For the text-containing cell, return its midpoint in (x, y) coordinate format. 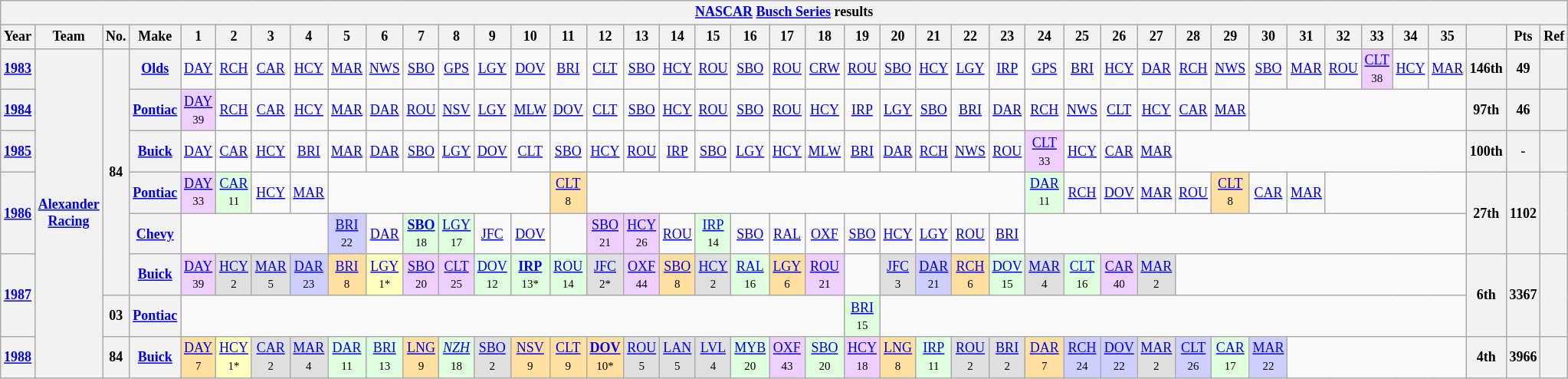
03 (116, 316)
Team (68, 37)
RAL16 (750, 275)
Make (155, 37)
1 (198, 37)
NASCAR Busch Series results (785, 12)
30 (1268, 37)
10 (530, 37)
26 (1119, 37)
LGY17 (457, 234)
35 (1448, 37)
LGY6 (788, 275)
Year (18, 37)
CAR17 (1230, 358)
LNG8 (898, 358)
18 (825, 37)
SBO2 (492, 358)
HCY26 (642, 234)
Olds (155, 69)
Alexander Racing (68, 213)
11 (568, 37)
JFC3 (898, 275)
LNG9 (422, 358)
SBO18 (422, 234)
5 (347, 37)
3966 (1524, 358)
RCH6 (970, 275)
LVL4 (713, 358)
IRP11 (933, 358)
Ref (1554, 37)
12 (605, 37)
24 (1045, 37)
SBO21 (605, 234)
DAR7 (1045, 358)
146th (1487, 69)
22 (970, 37)
19 (863, 37)
LAN5 (677, 358)
CLT33 (1045, 151)
97th (1487, 110)
1986 (18, 213)
29 (1230, 37)
DAR21 (933, 275)
MAR22 (1268, 358)
6th (1487, 295)
IRP13* (530, 275)
1984 (18, 110)
BRI2 (1007, 358)
4th (1487, 358)
LGY1* (385, 275)
ROU21 (825, 275)
OXF (825, 234)
32 (1343, 37)
DAY33 (198, 193)
CAR11 (235, 193)
OXF44 (642, 275)
SBO8 (677, 275)
RAL (788, 234)
DAY7 (198, 358)
31 (1307, 37)
CLT25 (457, 275)
DOV10* (605, 358)
NSV9 (530, 358)
33 (1376, 37)
1983 (18, 69)
CLT26 (1194, 358)
49 (1524, 69)
BRI22 (347, 234)
1988 (18, 358)
ROU5 (642, 358)
9 (492, 37)
JFC2* (605, 275)
17 (788, 37)
1985 (18, 151)
20 (898, 37)
BRI15 (863, 316)
- (1524, 151)
13 (642, 37)
27th (1487, 213)
1102 (1524, 213)
3367 (1524, 295)
25 (1082, 37)
CRW (825, 69)
6 (385, 37)
2 (235, 37)
DOV15 (1007, 275)
NZH18 (457, 358)
RCH24 (1082, 358)
Pts (1524, 37)
21 (933, 37)
No. (116, 37)
CLT38 (1376, 69)
100th (1487, 151)
BRI8 (347, 275)
3 (271, 37)
DOV22 (1119, 358)
8 (457, 37)
14 (677, 37)
OXF43 (788, 358)
MAR5 (271, 275)
15 (713, 37)
28 (1194, 37)
BRI13 (385, 358)
CLT16 (1082, 275)
HCY1* (235, 358)
CLT9 (568, 358)
Chevy (155, 234)
MYB20 (750, 358)
DAR23 (309, 275)
CAR2 (271, 358)
7 (422, 37)
4 (309, 37)
DOV12 (492, 275)
HCY18 (863, 358)
16 (750, 37)
46 (1524, 110)
1987 (18, 295)
CAR40 (1119, 275)
ROU2 (970, 358)
27 (1156, 37)
JFC (492, 234)
NSV (457, 110)
23 (1007, 37)
34 (1410, 37)
ROU14 (568, 275)
IRP14 (713, 234)
